Scan for the cell matching the given text and deliver its [X, Y] coordinate at center. 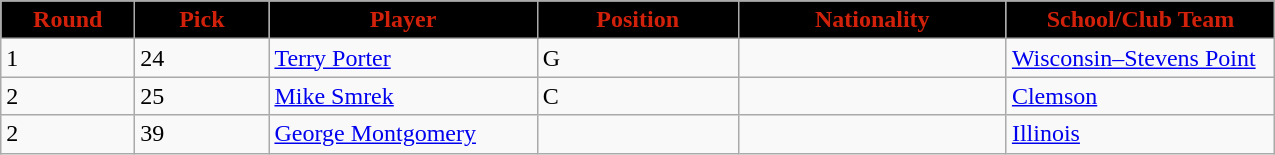
Clemson [1140, 96]
Nationality [872, 20]
25 [202, 96]
39 [202, 134]
Position [638, 20]
24 [202, 58]
G [638, 58]
1 [68, 58]
Round [68, 20]
Player [403, 20]
Mike Smrek [403, 96]
Illinois [1140, 134]
Wisconsin–Stevens Point [1140, 58]
George Montgomery [403, 134]
Pick [202, 20]
School/Club Team [1140, 20]
C [638, 96]
Terry Porter [403, 58]
